Provide the [x, y] coordinate of the cell's center where the given text is located.  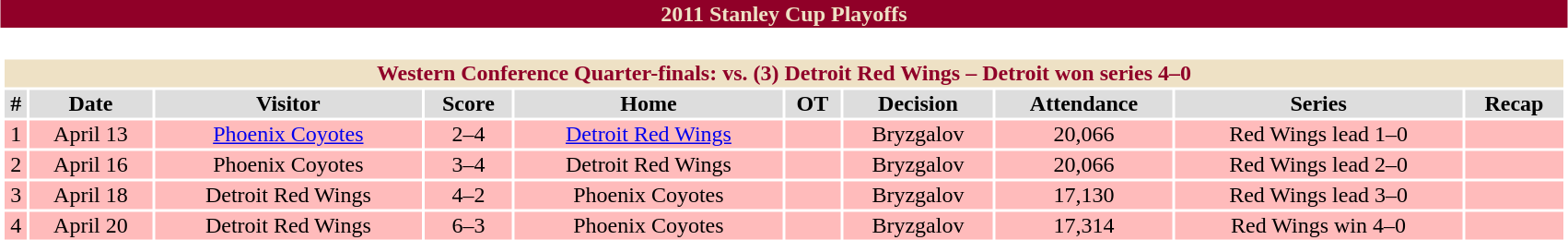
2–4 [468, 134]
Red Wings lead 1–0 [1318, 134]
Recap [1514, 104]
1 [16, 134]
April 20 [90, 226]
6–3 [468, 226]
3 [16, 195]
Date [90, 104]
4 [16, 226]
2 [16, 165]
Score [468, 104]
Western Conference Quarter-finals: vs. (3) Detroit Red Wings – Detroit won series 4–0 [783, 73]
4–2 [468, 195]
Decision [918, 104]
OT [813, 104]
Series [1318, 104]
Red Wings win 4–0 [1318, 226]
17,314 [1083, 226]
# [16, 104]
Red Wings lead 2–0 [1318, 165]
Red Wings lead 3–0 [1318, 195]
Visitor [288, 104]
Attendance [1083, 104]
April 16 [90, 165]
2011 Stanley Cup Playoffs [784, 14]
April 13 [90, 134]
3–4 [468, 165]
Home [649, 104]
17,130 [1083, 195]
April 18 [90, 195]
